Capture the cell that displays the provided text and extract its (X, Y) central coordinate. 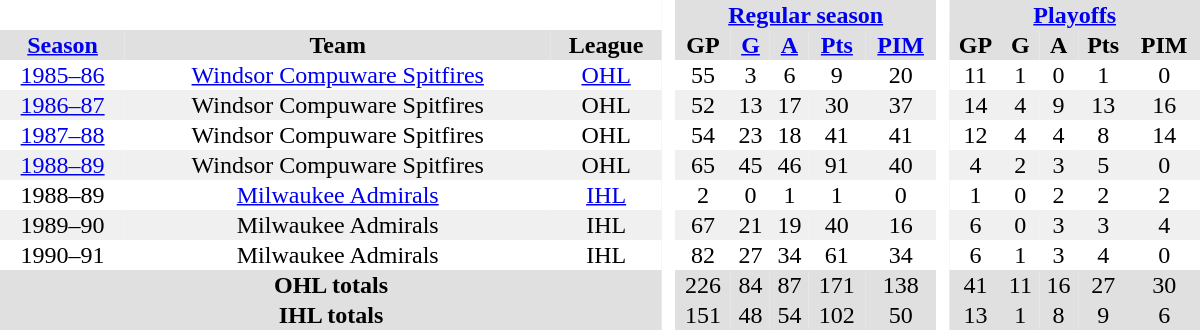
5 (1103, 165)
91 (837, 165)
League (606, 45)
102 (837, 315)
82 (703, 255)
12 (975, 135)
17 (790, 105)
171 (837, 285)
1986–87 (62, 105)
1990–91 (62, 255)
18 (790, 135)
87 (790, 285)
1989–90 (62, 225)
67 (703, 225)
20 (900, 75)
1985–86 (62, 75)
50 (900, 315)
52 (703, 105)
19 (790, 225)
IHL totals (331, 315)
65 (703, 165)
1987–88 (62, 135)
Team (338, 45)
Playoffs (1074, 15)
226 (703, 285)
Season (62, 45)
151 (703, 315)
Regular season (806, 15)
45 (750, 165)
23 (750, 135)
OHL totals (331, 285)
138 (900, 285)
61 (837, 255)
48 (750, 315)
55 (703, 75)
46 (790, 165)
84 (750, 285)
37 (900, 105)
21 (750, 225)
